Scan for the cell matching the given text and deliver its (X, Y) coordinate at center. 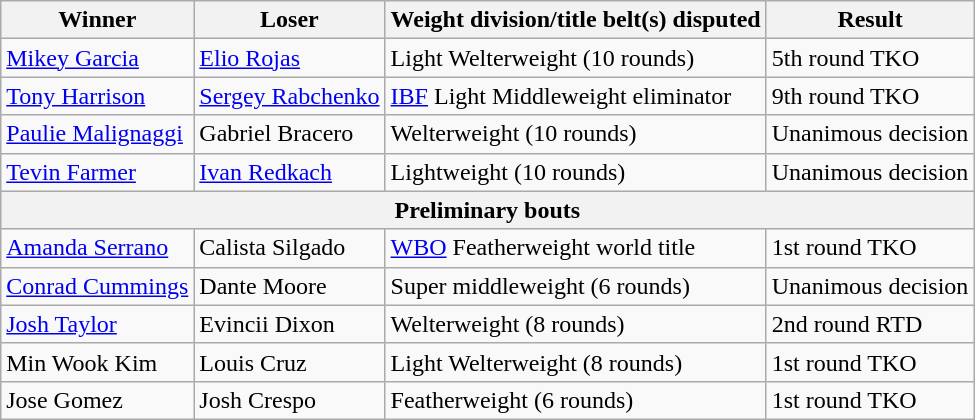
Lightweight (10 rounds) (576, 172)
Amanda Serrano (98, 248)
IBF Light Middleweight eliminator (576, 96)
Tony Harrison (98, 96)
Weight division/title belt(s) disputed (576, 20)
Result (870, 20)
Welterweight (8 rounds) (576, 324)
Calista Silgado (290, 248)
Light Welterweight (10 rounds) (576, 58)
5th round TKO (870, 58)
Mikey Garcia (98, 58)
Winner (98, 20)
Featherweight (6 rounds) (576, 400)
Louis Cruz (290, 362)
Dante Moore (290, 286)
Loser (290, 20)
Conrad Cummings (98, 286)
Evincii Dixon (290, 324)
WBO Featherweight world title (576, 248)
Tevin Farmer (98, 172)
Light Welterweight (8 rounds) (576, 362)
2nd round RTD (870, 324)
Gabriel Bracero (290, 134)
Josh Crespo (290, 400)
Super middleweight (6 rounds) (576, 286)
Josh Taylor (98, 324)
Min Wook Kim (98, 362)
Preliminary bouts (488, 210)
Sergey Rabchenko (290, 96)
Jose Gomez (98, 400)
Ivan Redkach (290, 172)
9th round TKO (870, 96)
Paulie Malignaggi (98, 134)
Welterweight (10 rounds) (576, 134)
Elio Rojas (290, 58)
